Provide the (X, Y) coordinate of the cell's center where the given text is located.  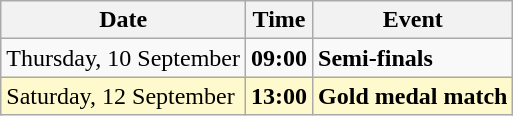
Thursday, 10 September (124, 58)
Gold medal match (413, 96)
Date (124, 20)
Time (280, 20)
Event (413, 20)
13:00 (280, 96)
Saturday, 12 September (124, 96)
Semi-finals (413, 58)
09:00 (280, 58)
